Return (X, Y) of the center of cell containing provided text 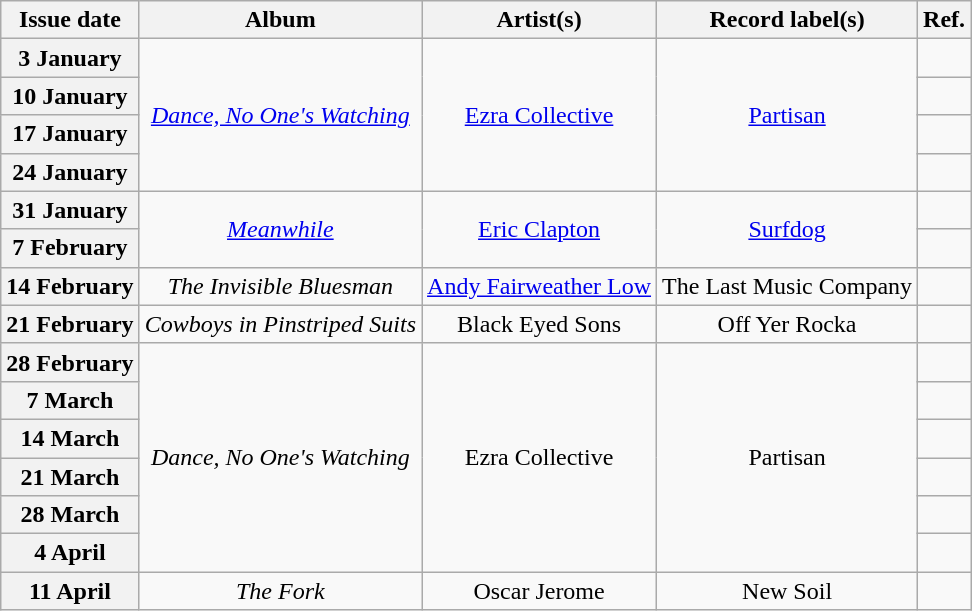
21 February (70, 324)
17 January (70, 134)
Ref. (944, 20)
Cowboys in Pinstriped Suits (280, 324)
Artist(s) (540, 20)
New Soil (788, 591)
Meanwhile (280, 229)
Black Eyed Sons (540, 324)
24 January (70, 172)
Surfdog (788, 229)
28 February (70, 362)
10 January (70, 96)
Eric Clapton (540, 229)
Andy Fairweather Low (540, 286)
3 January (70, 58)
4 April (70, 553)
7 March (70, 400)
14 March (70, 438)
7 February (70, 248)
Off Yer Rocka (788, 324)
11 April (70, 591)
Oscar Jerome (540, 591)
Issue date (70, 20)
14 February (70, 286)
28 March (70, 515)
The Invisible Bluesman (280, 286)
The Last Music Company (788, 286)
21 March (70, 477)
Record label(s) (788, 20)
The Fork (280, 591)
Album (280, 20)
31 January (70, 210)
